Output the [x, y] coordinate of the center of the cell containing the given text.  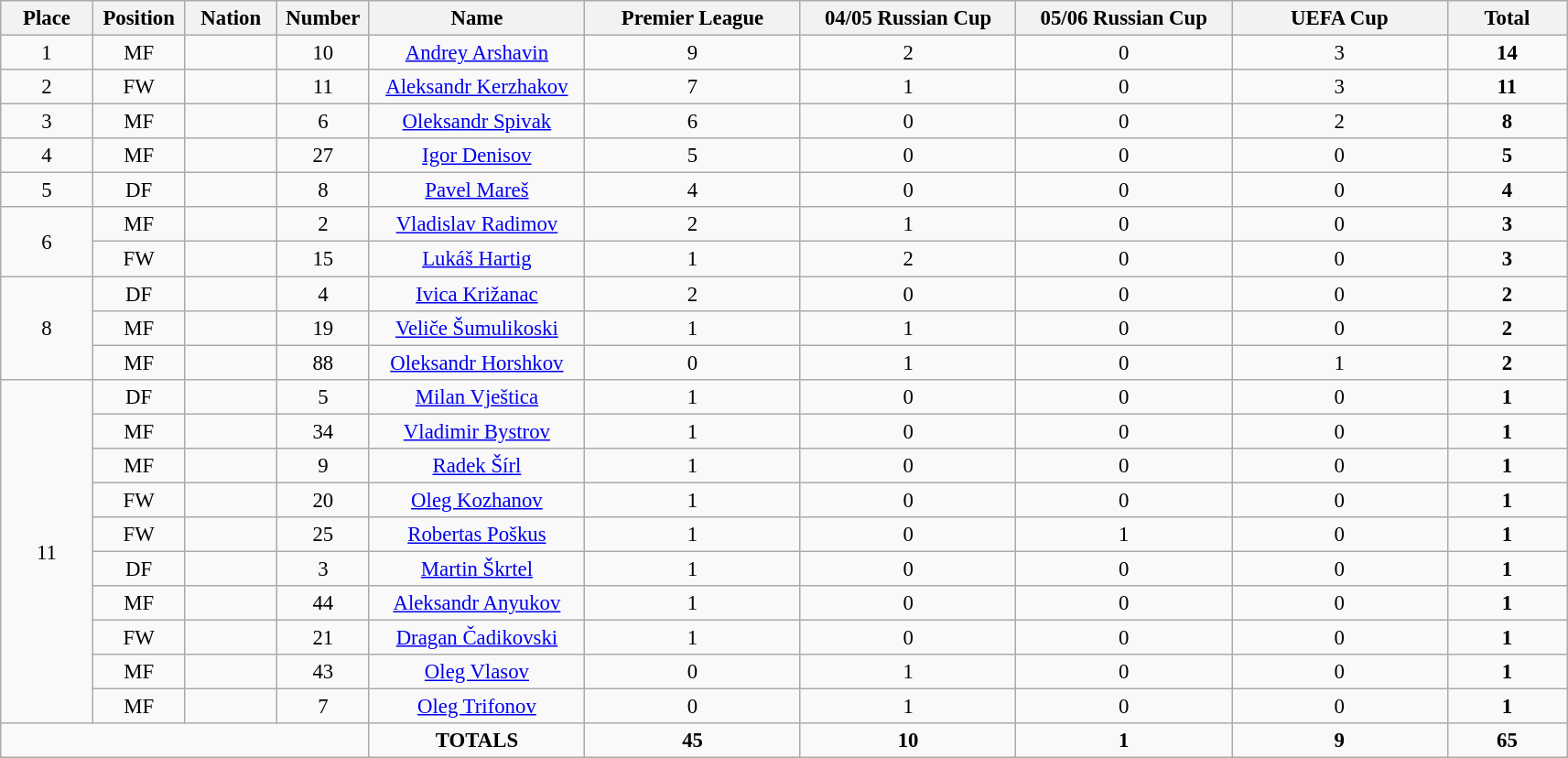
Total [1507, 18]
Vladislav Radimov [477, 224]
21 [324, 638]
Place [48, 18]
Dragan Čadikovski [477, 638]
15 [324, 259]
Aleksandr Kerzhakov [477, 87]
Lukáš Hartig [477, 259]
14 [1507, 53]
27 [324, 156]
Robertas Poškus [477, 535]
88 [324, 363]
Martin Škrtel [477, 568]
Igor Denisov [477, 156]
44 [324, 603]
Andrey Arshavin [477, 53]
25 [324, 535]
43 [324, 672]
20 [324, 500]
Radek Šírl [477, 466]
Number [324, 18]
Aleksandr Anyukov [477, 603]
19 [324, 328]
65 [1507, 741]
Oleg Vlasov [477, 672]
Name [477, 18]
34 [324, 431]
Position [139, 18]
05/06 Russian Cup [1124, 18]
Veliče Šumulikoski [477, 328]
Oleg Kozhanov [477, 500]
Oleksandr Spivak [477, 122]
Ivica Križanac [477, 294]
Nation [231, 18]
Pavel Mareš [477, 190]
45 [693, 741]
UEFA Cup [1340, 18]
04/05 Russian Cup [908, 18]
Oleg Trifonov [477, 707]
Milan Vještica [477, 396]
TOTALS [477, 741]
Oleksandr Horshkov [477, 363]
Vladimir Bystrov [477, 431]
Premier League [693, 18]
